Locate the cell with the specified text and output its (x, y) center coordinate. 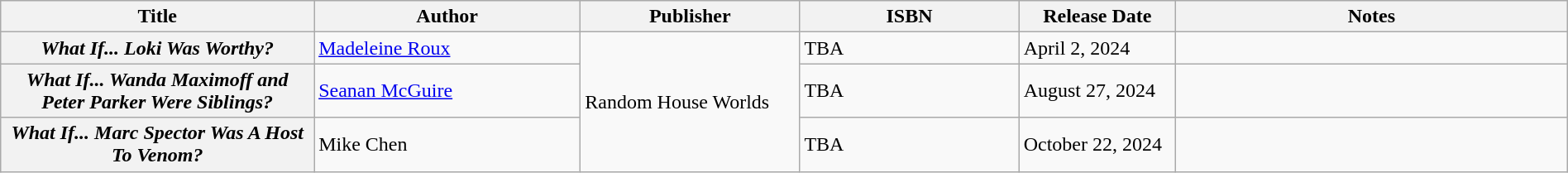
Seanan McGuire (447, 91)
ISBN (910, 17)
Notes (1372, 17)
Mike Chen (447, 144)
Release Date (1097, 17)
Publisher (690, 17)
Title (157, 17)
Author (447, 17)
April 2, 2024 (1097, 48)
August 27, 2024 (1097, 91)
What If... Loki Was Worthy? (157, 48)
What If... Marc Spector Was A Host To Venom? (157, 144)
What If... Wanda Maximoff and Peter Parker Were Siblings? (157, 91)
Madeleine Roux (447, 48)
October 22, 2024 (1097, 144)
Random House Worlds (690, 102)
